Identify which cell holds the provided text, then report its [x, y] central coordinate. 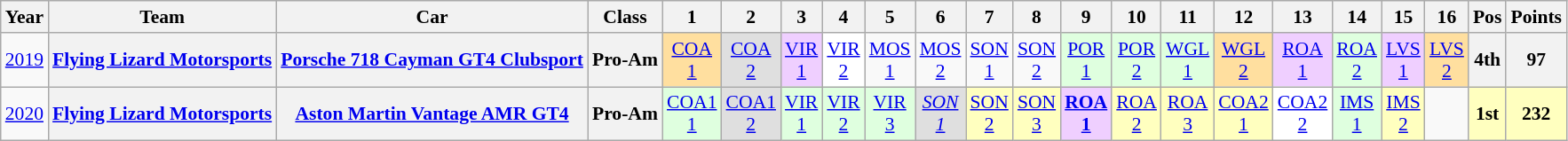
MOS1 [890, 60]
13 [1303, 17]
VIR3 [890, 114]
IMS1 [1357, 114]
14 [1357, 17]
2 [751, 17]
1 [693, 17]
WGL2 [1243, 60]
Class [625, 17]
2019 [25, 60]
Team [162, 17]
POR1 [1086, 60]
5 [890, 17]
Porsche 718 Cayman GT4 Clubsport [432, 60]
Year [25, 17]
COA12 [751, 114]
232 [1536, 114]
Car [432, 17]
COA1 [693, 60]
7 [989, 17]
8 [1037, 17]
97 [1536, 60]
9 [1086, 17]
COA2 [751, 60]
3 [801, 17]
COA21 [1243, 114]
Points [1536, 17]
4 [843, 17]
Pos [1488, 17]
ROA3 [1188, 114]
11 [1188, 17]
15 [1403, 17]
POR2 [1136, 60]
1st [1488, 114]
IMS2 [1403, 114]
2020 [25, 114]
SON3 [1037, 114]
COA22 [1303, 114]
LVS2 [1447, 60]
10 [1136, 17]
LVS1 [1403, 60]
4th [1488, 60]
6 [941, 17]
Aston Martin Vantage AMR GT4 [432, 114]
COA11 [693, 114]
WGL1 [1188, 60]
MOS2 [941, 60]
16 [1447, 17]
12 [1243, 17]
